Provide the [X, Y] coordinate of the cell's center where the given text is located.  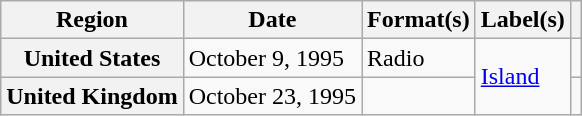
Date [272, 20]
Region [92, 20]
Radio [419, 58]
United States [92, 58]
October 9, 1995 [272, 58]
United Kingdom [92, 96]
October 23, 1995 [272, 96]
Format(s) [419, 20]
Label(s) [522, 20]
Island [522, 77]
